From the cell containing the given text, extract its center point as [x, y] coordinate. 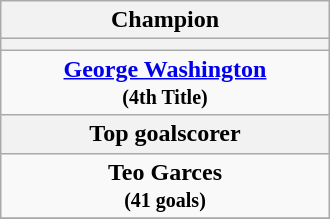
Teo Garces(41 goals) [165, 186]
George Washington(4th Title) [165, 82]
Top goalscorer [165, 134]
Champion [165, 20]
